Return the [X, Y] coordinate for the center point of the cell that contains the specified text.  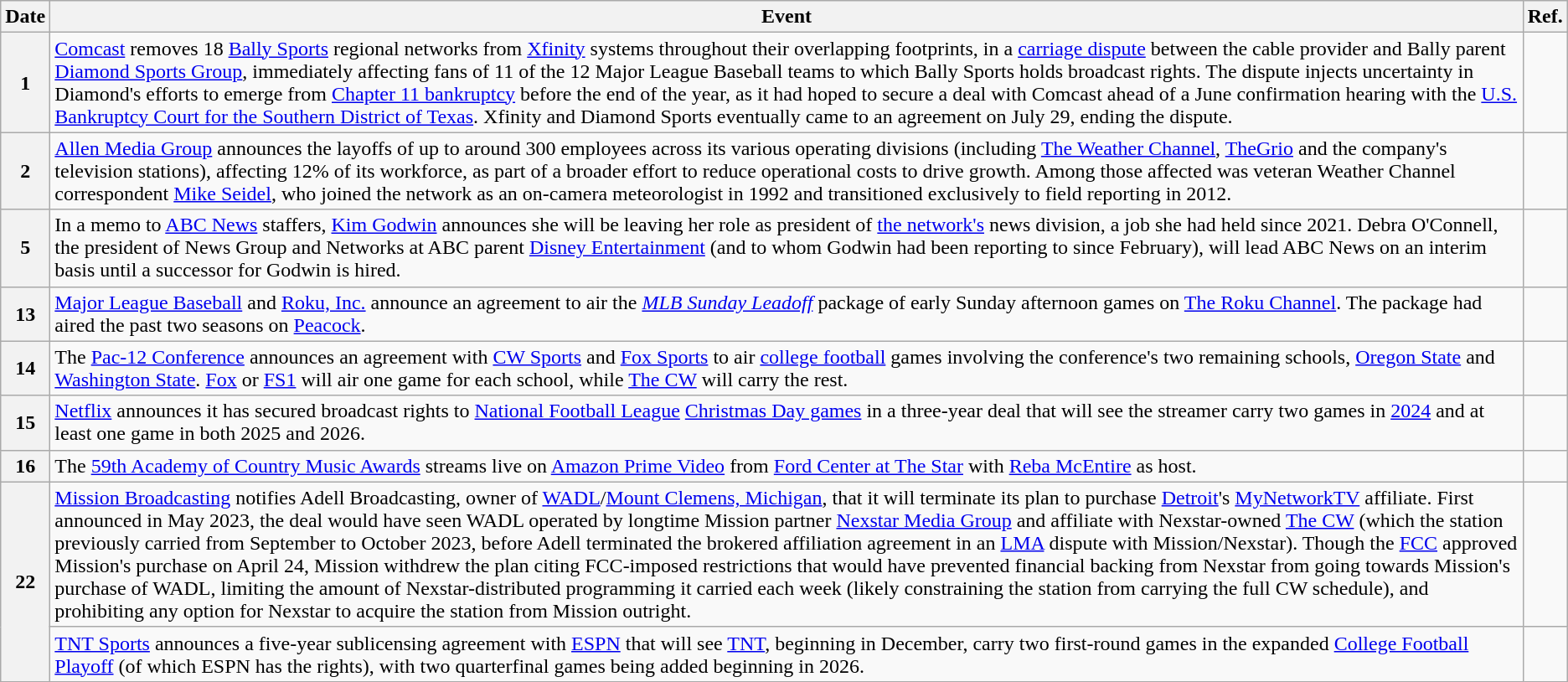
1 [25, 82]
22 [25, 581]
Ref. [1545, 17]
16 [25, 466]
Event [787, 17]
The 59th Academy of Country Music Awards streams live on Amazon Prime Video from Ford Center at The Star with Reba McEntire as host. [787, 466]
Date [25, 17]
14 [25, 369]
2 [25, 171]
15 [25, 422]
13 [25, 313]
5 [25, 248]
